Identify which cell holds the provided text, then report its (x, y) central coordinate. 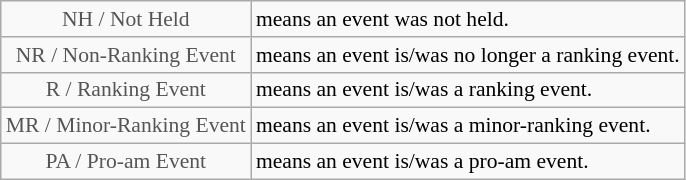
NR / Non-Ranking Event (126, 55)
NH / Not Held (126, 19)
means an event is/was no longer a ranking event. (468, 55)
R / Ranking Event (126, 90)
means an event was not held. (468, 19)
MR / Minor-Ranking Event (126, 126)
means an event is/was a minor-ranking event. (468, 126)
PA / Pro-am Event (126, 162)
means an event is/was a ranking event. (468, 90)
means an event is/was a pro-am event. (468, 162)
